Provide the [x, y] coordinate of the cell's center where the given text is located.  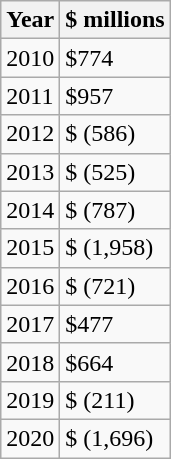
$774 [115, 58]
$664 [115, 362]
$477 [115, 324]
$ millions [115, 20]
2017 [30, 324]
2019 [30, 400]
2012 [30, 134]
$ (1,958) [115, 248]
$ (211) [115, 400]
2011 [30, 96]
2020 [30, 438]
$ (787) [115, 210]
2013 [30, 172]
Year [30, 20]
$ (586) [115, 134]
2018 [30, 362]
$957 [115, 96]
2016 [30, 286]
2015 [30, 248]
$ (1,696) [115, 438]
2010 [30, 58]
2014 [30, 210]
$ (525) [115, 172]
$ (721) [115, 286]
